Extract the [X, Y] coordinate from the center of the cell holding the provided text.  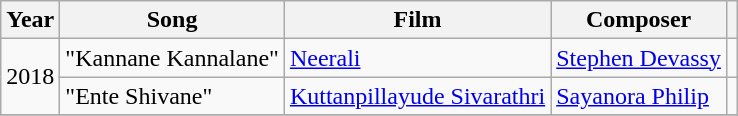
2018 [30, 77]
Sayanora Philip [639, 96]
Composer [639, 20]
"Kannane Kannalane" [172, 58]
Year [30, 20]
Song [172, 20]
Film [417, 20]
"Ente Shivane" [172, 96]
Kuttanpillayude Sivarathri [417, 96]
Stephen Devassy [639, 58]
Neerali [417, 58]
